Scan for the cell matching the given text and deliver its [X, Y] coordinate at center. 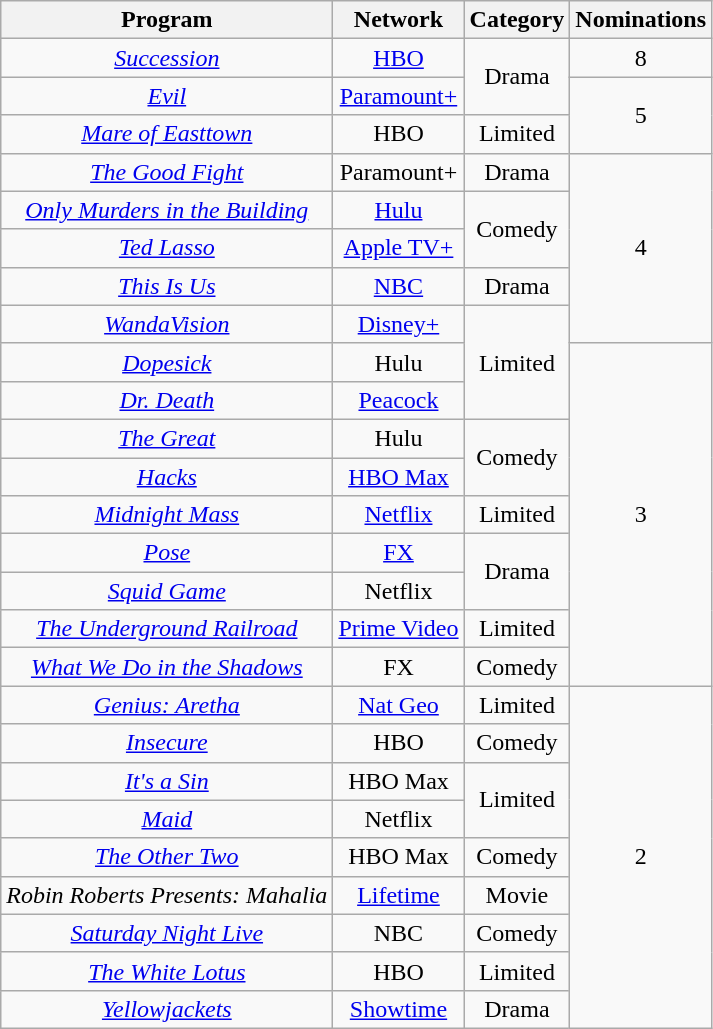
Saturday Night Live [167, 933]
Peacock [398, 400]
Showtime [398, 1009]
What We Do in the Shadows [167, 667]
Movie [517, 895]
Nominations [641, 20]
8 [641, 58]
Pose [167, 553]
Genius: Aretha [167, 705]
Disney+ [398, 324]
Dr. Death [167, 400]
Program [167, 20]
It's a Sin [167, 781]
Yellowjackets [167, 1009]
This Is Us [167, 286]
Category [517, 20]
Network [398, 20]
Prime Video [398, 629]
Mare of Easttown [167, 134]
Maid [167, 819]
2 [641, 858]
Dopesick [167, 362]
The Underground Railroad [167, 629]
Evil [167, 96]
Only Murders in the Building [167, 210]
Succession [167, 58]
WandaVision [167, 324]
Robin Roberts Presents: Mahalia [167, 895]
Hacks [167, 477]
The Other Two [167, 857]
5 [641, 115]
The Great [167, 438]
Midnight Mass [167, 515]
Insecure [167, 743]
Ted Lasso [167, 248]
4 [641, 248]
Nat Geo [398, 705]
The Good Fight [167, 172]
Lifetime [398, 895]
Apple TV+ [398, 248]
Squid Game [167, 591]
3 [641, 514]
The White Lotus [167, 971]
